Capture the cell that displays the provided text and extract its (x, y) central coordinate. 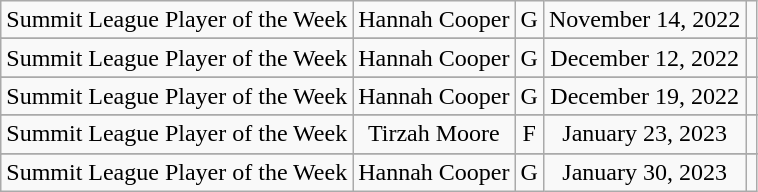
F (529, 134)
December 12, 2022 (644, 58)
December 19, 2022 (644, 96)
November 14, 2022 (644, 20)
January 30, 2023 (644, 172)
January 23, 2023 (644, 134)
Tirzah Moore (434, 134)
